Return the [X, Y] coordinate for the center point of the cell that contains the specified text.  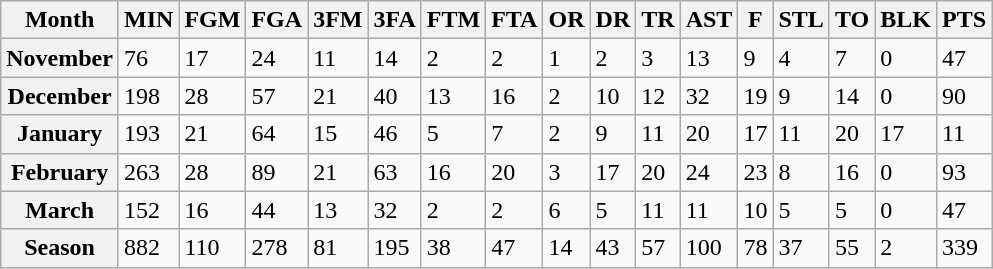
March [60, 210]
38 [453, 248]
F [756, 20]
FGM [212, 20]
15 [338, 134]
64 [277, 134]
90 [964, 96]
63 [394, 172]
OR [566, 20]
152 [148, 210]
PTS [964, 20]
Month [60, 20]
December [60, 96]
6 [566, 210]
February [60, 172]
81 [338, 248]
23 [756, 172]
193 [148, 134]
278 [277, 248]
110 [212, 248]
STL [801, 20]
FTM [453, 20]
46 [394, 134]
TR [658, 20]
43 [613, 248]
AST [709, 20]
37 [801, 248]
19 [756, 96]
FTA [514, 20]
76 [148, 58]
MIN [148, 20]
TO [852, 20]
93 [964, 172]
263 [148, 172]
DR [613, 20]
3FA [394, 20]
4 [801, 58]
339 [964, 248]
8 [801, 172]
78 [756, 248]
Season [60, 248]
BLK [906, 20]
January [60, 134]
89 [277, 172]
12 [658, 96]
44 [277, 210]
November [60, 58]
3FM [338, 20]
55 [852, 248]
198 [148, 96]
FGA [277, 20]
882 [148, 248]
100 [709, 248]
195 [394, 248]
40 [394, 96]
1 [566, 58]
